Output the [X, Y] coordinate of the center of the cell containing the given text.  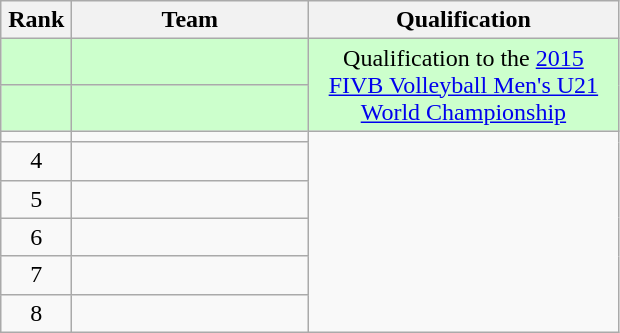
8 [36, 313]
7 [36, 275]
Qualification to the 2015 FIVB Volleyball Men's U21 World Championship [464, 85]
5 [36, 199]
Rank [36, 20]
Qualification [464, 20]
6 [36, 237]
Team [190, 20]
4 [36, 161]
